Pinpoint the cell where the given text exists, returning its [X, Y] midpoint coordinate. 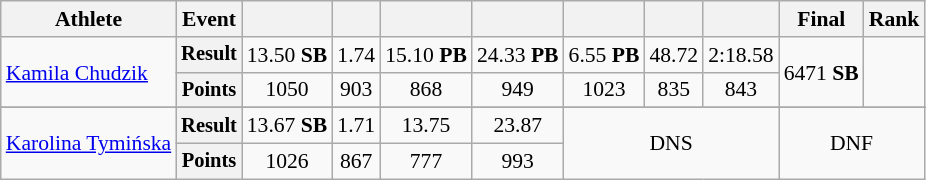
13.50 SB [288, 55]
24.33 PB [518, 55]
6.55 PB [604, 55]
13.67 SB [288, 126]
1023 [604, 90]
15.10 PB [426, 55]
Karolina Tymińska [88, 144]
1026 [288, 162]
Rank [894, 19]
1.74 [356, 55]
DNS [672, 144]
843 [740, 90]
993 [518, 162]
Final [822, 19]
949 [518, 90]
13.75 [426, 126]
23.87 [518, 126]
777 [426, 162]
1050 [288, 90]
2:18.58 [740, 55]
903 [356, 90]
868 [426, 90]
DNF [852, 144]
Event [209, 19]
835 [674, 90]
Athlete [88, 19]
1.71 [356, 126]
6471 SB [822, 72]
Kamila Chudzik [88, 72]
867 [356, 162]
48.72 [674, 55]
